For the text-containing cell, return its midpoint in (X, Y) coordinate format. 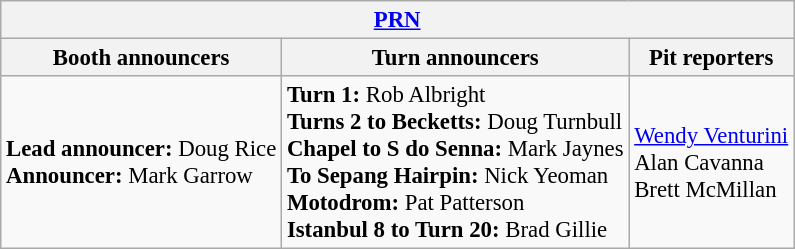
Lead announcer: Doug RiceAnnouncer: Mark Garrow (142, 162)
Pit reporters (712, 58)
Booth announcers (142, 58)
Turn announcers (456, 58)
PRN (398, 20)
Wendy VenturiniAlan CavannaBrett McMillan (712, 162)
